Determine the [X, Y] coordinate at the center of the cell enclosing the given text.  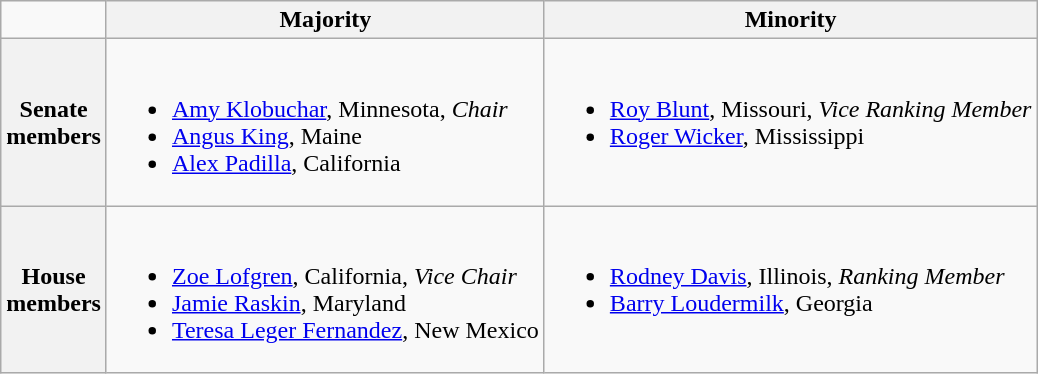
Senatemembers [54, 122]
Rodney Davis, Illinois, Ranking MemberBarry Loudermilk, Georgia [790, 290]
Minority [790, 20]
Majority [325, 20]
Roy Blunt, Missouri, Vice Ranking MemberRoger Wicker, Mississippi [790, 122]
Housemembers [54, 290]
Amy Klobuchar, Minnesota, ChairAngus King, MaineAlex Padilla, California [325, 122]
Zoe Lofgren, California, Vice ChairJamie Raskin, MarylandTeresa Leger Fernandez, New Mexico [325, 290]
